For the text-containing cell, return its midpoint in (X, Y) coordinate format. 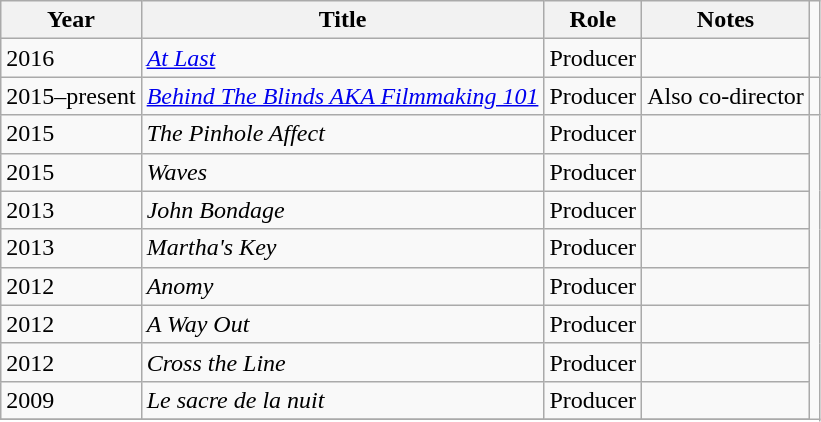
Cross the Line (342, 362)
Role (593, 20)
2015–present (71, 96)
2016 (71, 58)
2009 (71, 400)
At Last (342, 58)
The Pinhole Affect (342, 134)
Also co-director (726, 96)
Martha's Key (342, 248)
Notes (726, 20)
Behind The Blinds AKA Filmmaking 101 (342, 96)
Anomy (342, 286)
John Bondage (342, 210)
Waves (342, 172)
A Way Out (342, 324)
Year (71, 20)
Le sacre de la nuit (342, 400)
Title (342, 20)
